Locate the cell with the specified text and output its [X, Y] center coordinate. 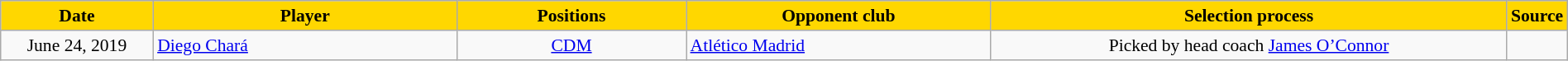
Player [304, 16]
Date [77, 16]
Opponent club [839, 16]
CDM [571, 45]
Positions [571, 16]
Selection process [1249, 16]
Diego Chará [304, 45]
Source [1537, 16]
Atlético Madrid [839, 45]
June 24, 2019 [77, 45]
Picked by head coach James O’Connor [1249, 45]
